Extract the [X, Y] coordinate from the center of the cell holding the provided text.  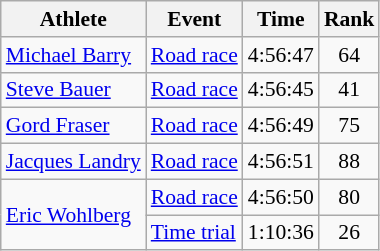
Rank [350, 19]
4:56:49 [281, 126]
Gord Fraser [74, 126]
Michael Barry [74, 55]
80 [350, 197]
1:10:36 [281, 233]
4:56:50 [281, 197]
64 [350, 55]
4:56:45 [281, 90]
Steve Bauer [74, 90]
41 [350, 90]
4:56:51 [281, 162]
Eric Wohlberg [74, 214]
Time [281, 19]
26 [350, 233]
Athlete [74, 19]
Jacques Landry [74, 162]
75 [350, 126]
Time trial [194, 233]
4:56:47 [281, 55]
Event [194, 19]
88 [350, 162]
